Determine the (x, y) coordinate at the center of the cell enclosing the given text.  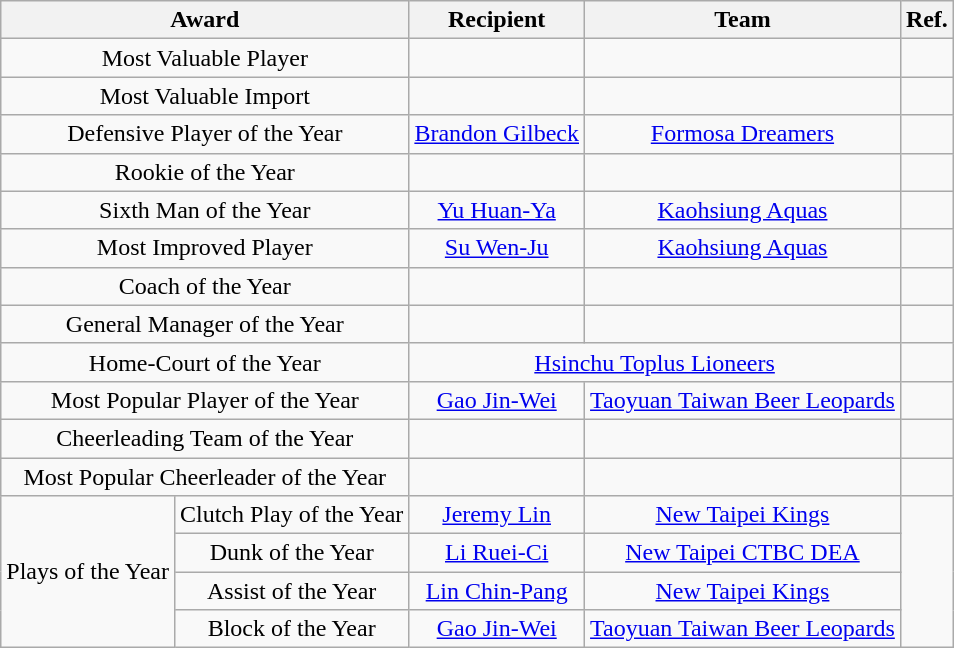
Most Valuable Import (205, 96)
Recipient (497, 20)
Li Ruei-Ci (497, 553)
Coach of the Year (205, 286)
Lin Chin-Pang (497, 591)
Block of the Year (291, 629)
Most Popular Cheerleader of the Year (205, 477)
Brandon Gilbeck (497, 134)
Clutch Play of the Year (291, 515)
Jeremy Lin (497, 515)
Yu Huan-Ya (497, 210)
Most Improved Player (205, 248)
New Taipei CTBC DEA (743, 553)
General Manager of the Year (205, 324)
Formosa Dreamers (743, 134)
Dunk of the Year (291, 553)
Hsinchu Toplus Lioneers (655, 362)
Assist of the Year (291, 591)
Su Wen-Ju (497, 248)
Ref. (926, 20)
Team (743, 20)
Plays of the Year (88, 572)
Home-Court of the Year (205, 362)
Most Valuable Player (205, 58)
Defensive Player of the Year (205, 134)
Most Popular Player of the Year (205, 400)
Cheerleading Team of the Year (205, 438)
Sixth Man of the Year (205, 210)
Award (205, 20)
Rookie of the Year (205, 172)
